Return the [X, Y] coordinate for the center point of the cell that contains the specified text.  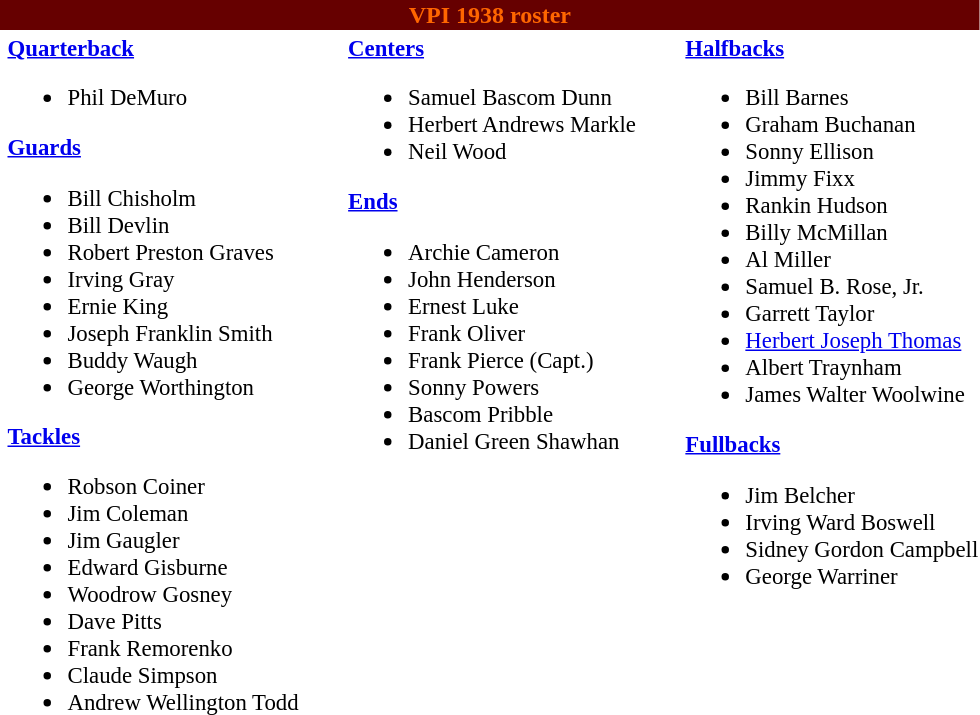
VPI 1938 roster [490, 15]
